From the cell containing the given text, extract its center point as [X, Y] coordinate. 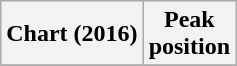
Peakposition [189, 34]
Chart (2016) [72, 34]
